Return the (X, Y) coordinate for the center point of the cell that contains the specified text.  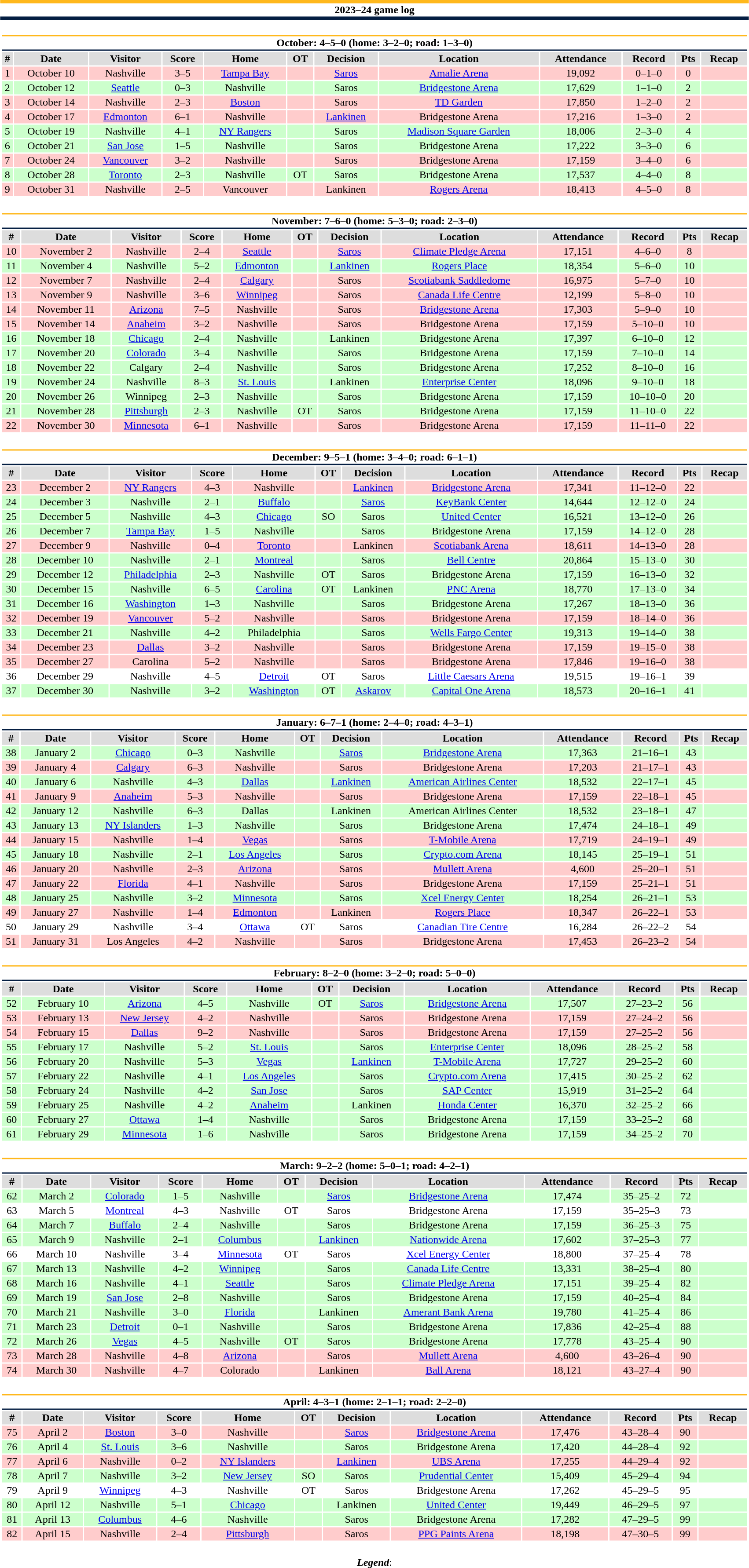
63 (11, 1211)
Askarov (373, 691)
Wells Fargo Center (471, 633)
27–23–2 (644, 1003)
March 5 (56, 1211)
50 (11, 927)
5 (7, 132)
17,415 (572, 1076)
24–19–1 (650, 840)
Amerant Bank Arena (448, 1312)
16,284 (583, 927)
34–25–2 (644, 1134)
17,836 (568, 1327)
1–2–0 (649, 102)
35–25–3 (642, 1211)
26–22–1 (650, 913)
81 (12, 1520)
26–23–2 (650, 942)
February 29 (63, 1134)
27 (11, 546)
71 (11, 1327)
February 17 (63, 1047)
18,770 (578, 589)
October 19 (51, 132)
December 29 (65, 676)
17,255 (565, 1462)
79 (12, 1491)
December 21 (65, 633)
33 (11, 633)
17,363 (583, 753)
6–10–0 (648, 338)
44 (11, 840)
April 2 (53, 1433)
26–21–1 (650, 898)
November 4 (66, 266)
37–25–4 (642, 1254)
23 (11, 488)
17,602 (568, 1240)
2023–24 game log (374, 10)
26–22–2 (650, 927)
19–16–0 (648, 662)
15,919 (572, 1090)
57 (11, 1076)
October 21 (51, 146)
April 6 (53, 1462)
February 24 (63, 1090)
18–14–0 (648, 618)
0–4 (212, 546)
20–16–1 (648, 691)
January 27 (55, 913)
19,449 (565, 1505)
January 22 (55, 884)
March 26 (56, 1341)
17,267 (578, 604)
17,397 (578, 338)
25–20–1 (650, 869)
25–19–1 (650, 855)
18,800 (568, 1254)
December 5 (65, 517)
April 7 (53, 1476)
36–25–3 (642, 1225)
14–12–0 (648, 531)
February 13 (63, 1018)
April: 4–3–1 (home: 2–1–1; road: 2–2–0) (374, 1402)
15,409 (565, 1476)
94 (686, 1476)
4–6 (179, 1520)
17,222 (581, 146)
18,611 (578, 546)
40–25–4 (642, 1298)
November 14 (66, 324)
Scotiabank Saddledome (459, 280)
March 19 (56, 1298)
1–3–0 (649, 117)
21 (11, 411)
31–25–2 (644, 1090)
16,975 (578, 280)
Rogers Arena (459, 190)
17 (11, 353)
January 2 (55, 753)
November 28 (66, 411)
33–25–2 (644, 1119)
17,303 (578, 309)
11–11–0 (648, 425)
22–17–1 (650, 782)
March 2 (56, 1196)
4–6–0 (648, 251)
4–4–0 (649, 175)
UBS Arena (456, 1462)
47–29–5 (641, 1520)
March 30 (56, 1370)
January 18 (55, 855)
January 6 (55, 782)
30–25–2 (644, 1076)
97 (686, 1505)
18,413 (581, 190)
Nationwide Arena (448, 1240)
18,145 (583, 855)
December 12 (65, 575)
17,778 (568, 1341)
December 19 (65, 618)
10–10–0 (648, 396)
42–25–4 (642, 1327)
January 15 (55, 840)
35 (11, 662)
17,476 (565, 1433)
11–10–0 (648, 411)
March 23 (56, 1327)
17,420 (565, 1447)
41–25–4 (642, 1312)
17,507 (572, 1003)
November 18 (66, 338)
December 10 (65, 560)
March 21 (56, 1312)
9–10–0 (648, 382)
4–8 (181, 1356)
19,092 (581, 73)
Little Caesars Arena (471, 676)
5–7–0 (648, 280)
17,846 (578, 662)
December 23 (65, 647)
1–1–0 (649, 88)
46–29–5 (641, 1505)
7 (7, 161)
December 9 (65, 546)
19 (11, 382)
November 30 (66, 425)
November 2 (66, 251)
January 12 (55, 811)
1 (7, 73)
Canadian Tire Centre (463, 927)
21–16–1 (650, 753)
17,252 (578, 367)
October 14 (51, 102)
95 (686, 1491)
27–24–2 (644, 1018)
18,121 (568, 1370)
25 (11, 517)
January 4 (55, 768)
February 22 (63, 1076)
61 (11, 1134)
42 (11, 811)
21–17–1 (650, 768)
SAP Center (467, 1090)
0 (688, 73)
13,331 (568, 1269)
12–12–0 (648, 502)
4–7 (181, 1370)
January 29 (55, 927)
0–2 (179, 1462)
16,521 (578, 517)
29 (11, 575)
48 (11, 898)
16–13–0 (648, 575)
84 (686, 1298)
December 30 (65, 691)
15 (11, 324)
67 (11, 1269)
January 20 (55, 869)
43–26–4 (642, 1356)
55 (11, 1047)
January 31 (55, 942)
4–5–0 (649, 190)
April 15 (53, 1534)
29–25–2 (644, 1061)
24–18–1 (650, 826)
38–25–4 (642, 1269)
17,203 (583, 768)
44–29–4 (641, 1462)
13 (11, 295)
18,006 (581, 132)
15–13–0 (648, 560)
3–4–0 (649, 161)
17–13–0 (648, 589)
December 16 (65, 604)
Madison Square Garden (459, 132)
Capital One Arena (471, 691)
2–5 (183, 190)
14–13–0 (648, 546)
17,850 (581, 102)
46 (11, 869)
47–30–5 (641, 1534)
April 9 (53, 1491)
5–10–0 (648, 324)
88 (686, 1327)
37 (11, 691)
19,515 (578, 676)
KeyBank Center (471, 502)
19,780 (568, 1312)
17,719 (583, 840)
14,644 (578, 502)
13–12–0 (648, 517)
March 9 (56, 1240)
18,347 (583, 913)
17,537 (581, 175)
6–5 (212, 589)
40 (11, 782)
19–16–1 (648, 676)
3 (7, 102)
17,262 (565, 1491)
December 27 (65, 662)
October 28 (51, 175)
35–25–2 (642, 1196)
39–25–4 (642, 1283)
October 17 (51, 117)
3–5 (183, 73)
November 22 (66, 367)
3–3–0 (649, 146)
23–18–1 (650, 811)
37–25–3 (642, 1240)
69 (11, 1298)
18,573 (578, 691)
November 26 (66, 396)
February 15 (63, 1032)
7–10–0 (648, 353)
November 24 (66, 382)
28–25–2 (644, 1047)
Scotiabank Arena (471, 546)
25–21–1 (650, 884)
17,341 (578, 488)
Honda Center (467, 1105)
March 13 (56, 1269)
20,864 (578, 560)
43–25–4 (642, 1341)
TD Garden (459, 102)
18,198 (565, 1534)
9–2 (205, 1032)
8–10–0 (648, 367)
February 25 (63, 1105)
January: 6–7–1 (home: 2–4–0; road: 4–3–1) (374, 722)
8–3 (202, 382)
April 13 (53, 1520)
0–1 (181, 1327)
March 16 (56, 1283)
January 9 (55, 797)
43–27–4 (642, 1370)
March: 9–2–2 (home: 5–0–1; road: 4–2–1) (374, 1166)
November 9 (66, 295)
0–1–0 (649, 73)
October 12 (51, 88)
65 (11, 1240)
17,453 (583, 942)
43–28–4 (641, 1433)
January 13 (55, 826)
November: 7–6–0 (home: 5–3–0; road: 2–3–0) (374, 221)
April 12 (53, 1505)
October 24 (51, 161)
February 27 (63, 1119)
18,354 (578, 266)
17,727 (572, 1061)
April 4 (53, 1447)
December: 9–5–1 (home: 3–4–0; road: 6–1–1) (374, 457)
5–1 (179, 1505)
7–5 (202, 309)
9 (7, 190)
22–18–1 (650, 797)
February 20 (63, 1061)
March 10 (56, 1254)
11 (11, 266)
Ball Arena (448, 1370)
52 (11, 1003)
17,629 (581, 88)
11–12–0 (648, 488)
19–15–0 (648, 647)
2–8 (181, 1298)
19–14–0 (648, 633)
December 15 (65, 589)
27–25–2 (644, 1032)
October 10 (51, 73)
December 2 (65, 488)
March 28 (56, 1356)
76 (12, 1447)
PPG Paints Arena (456, 1534)
October 31 (51, 190)
44–28–4 (641, 1447)
5–9–0 (648, 309)
59 (11, 1105)
October: 4–5–0 (home: 3–2–0; road: 1–3–0) (374, 43)
January 25 (55, 898)
18–13–0 (648, 604)
1–6 (205, 1134)
17,216 (581, 117)
November 20 (66, 353)
45–29–4 (641, 1476)
December 7 (65, 531)
32–25–2 (644, 1105)
February 10 (63, 1003)
17,282 (565, 1520)
Prudential Center (456, 1476)
19,313 (578, 633)
12,199 (578, 295)
November 7 (66, 280)
March 7 (56, 1225)
86 (686, 1312)
5–8–0 (648, 295)
Amalie Arena (459, 73)
18,254 (583, 898)
2–3–0 (649, 132)
December 3 (65, 502)
February: 8–2–0 (home: 3–2–0; road: 5–0–0) (374, 973)
16,370 (572, 1105)
45–29–5 (641, 1491)
Bell Centre (471, 560)
PNC Arena (471, 589)
5–6–0 (648, 266)
November 11 (66, 309)
74 (11, 1370)
31 (11, 604)
